Pinpoint the cell where the given text exists, returning its [x, y] midpoint coordinate. 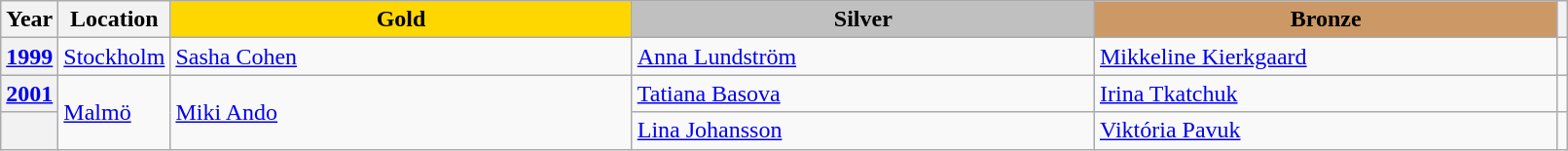
Sasha Cohen [401, 57]
Miki Ando [401, 112]
Stockholm [115, 57]
Gold [401, 19]
Viktória Pavuk [1326, 131]
2001 [29, 94]
Malmö [115, 112]
Irina Tkatchuk [1326, 94]
Location [115, 19]
Anna Lundström [862, 57]
Lina Johansson [862, 131]
1999 [29, 57]
Bronze [1326, 19]
Year [29, 19]
Silver [862, 19]
Mikkeline Kierkgaard [1326, 57]
Tatiana Basova [862, 94]
